Provide the (x, y) coordinate of the cell's center where the given text is located.  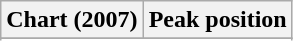
Peak position (218, 20)
Chart (2007) (72, 20)
